Locate the cell with the specified text and output its (x, y) center coordinate. 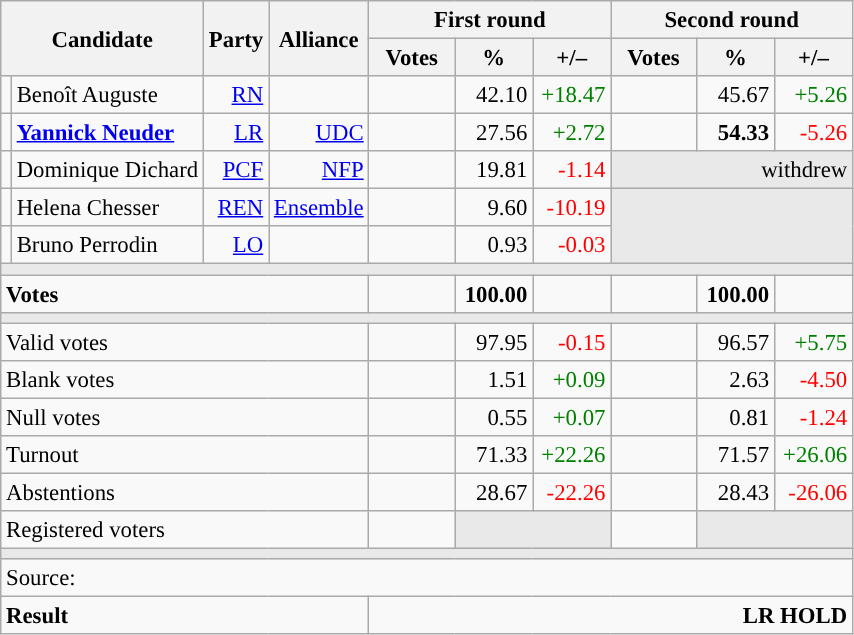
First round (490, 20)
LO (236, 245)
Benoît Auguste (107, 95)
+22.26 (572, 455)
97.95 (494, 342)
71.33 (494, 455)
-5.26 (813, 133)
-0.15 (572, 342)
Result (185, 616)
Null votes (185, 417)
42.10 (494, 95)
LR (236, 133)
0.81 (735, 417)
2.63 (735, 379)
Dominique Dichard (107, 170)
Second round (732, 20)
Blank votes (185, 379)
+5.26 (813, 95)
Source: (427, 578)
PCF (236, 170)
REN (236, 208)
+2.72 (572, 133)
-10.19 (572, 208)
-1.14 (572, 170)
RN (236, 95)
9.60 (494, 208)
Candidate (102, 38)
+0.07 (572, 417)
+0.09 (572, 379)
Alliance (319, 38)
Registered voters (185, 530)
+18.47 (572, 95)
Ensemble (319, 208)
19.81 (494, 170)
-26.06 (813, 492)
Valid votes (185, 342)
28.67 (494, 492)
+5.75 (813, 342)
28.43 (735, 492)
45.67 (735, 95)
LR HOLD (611, 616)
Abstentions (185, 492)
withdrew (732, 170)
1.51 (494, 379)
27.56 (494, 133)
Turnout (185, 455)
Yannick Neuder (107, 133)
0.55 (494, 417)
Party (236, 38)
Helena Chesser (107, 208)
96.57 (735, 342)
71.57 (735, 455)
-22.26 (572, 492)
Bruno Perrodin (107, 245)
0.93 (494, 245)
-1.24 (813, 417)
54.33 (735, 133)
UDC (319, 133)
-4.50 (813, 379)
+26.06 (813, 455)
NFP (319, 170)
-0.03 (572, 245)
